Scan for the cell matching the given text and deliver its [x, y] coordinate at center. 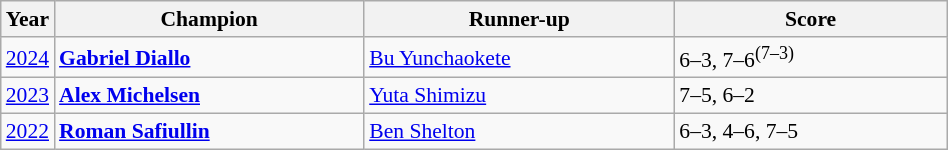
2022 [28, 132]
Gabriel Diallo [209, 58]
Alex Michelsen [209, 96]
6–3, 7–6(7–3) [810, 58]
Roman Safiullin [209, 132]
Year [28, 19]
6–3, 4–6, 7–5 [810, 132]
7–5, 6–2 [810, 96]
Ben Shelton [519, 132]
Bu Yunchaokete [519, 58]
2024 [28, 58]
Runner-up [519, 19]
Yuta Shimizu [519, 96]
Score [810, 19]
2023 [28, 96]
Champion [209, 19]
